Detect which cell encompasses the target text, then output its (X, Y) center coordinate. 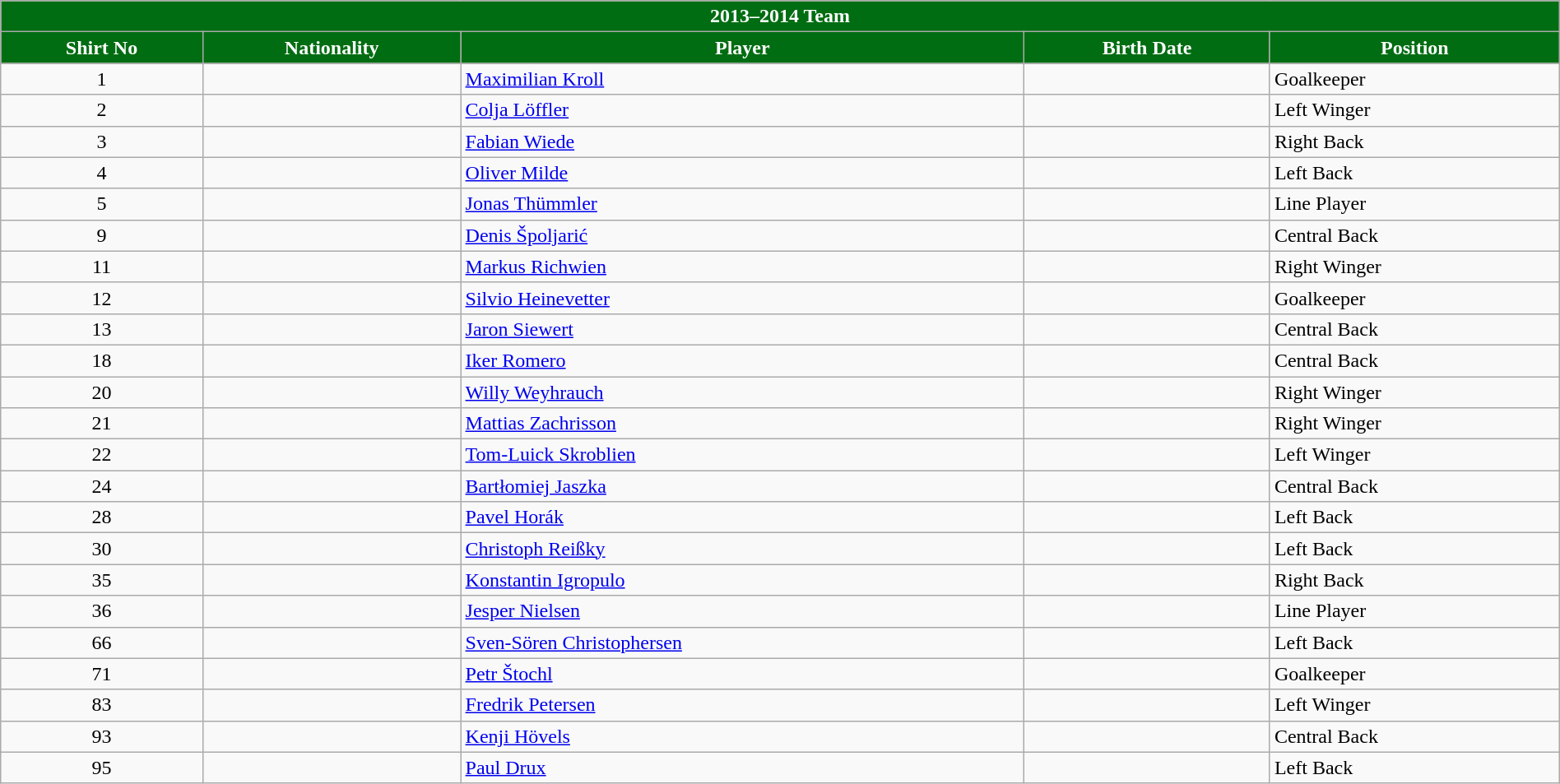
Fredrik Petersen (742, 705)
Nationality (332, 48)
35 (102, 580)
Kenji Hövels (742, 736)
Pavel Horák (742, 517)
28 (102, 517)
Jaron Siewert (742, 329)
Birth Date (1147, 48)
Shirt No (102, 48)
22 (102, 455)
4 (102, 173)
Denis Špoljarić (742, 235)
Fabian Wiede (742, 141)
Paul Drux (742, 768)
Mattias Zachrisson (742, 424)
30 (102, 549)
Oliver Milde (742, 173)
Markus Richwien (742, 267)
5 (102, 204)
24 (102, 486)
Position (1414, 48)
Jesper Nielsen (742, 611)
Christoph Reißky (742, 549)
Sven-Sören Christophersen (742, 643)
93 (102, 736)
20 (102, 392)
Konstantin Igropulo (742, 580)
71 (102, 674)
Silvio Heinevetter (742, 298)
95 (102, 768)
Bartłomiej Jaszka (742, 486)
3 (102, 141)
1 (102, 79)
Willy Weyhrauch (742, 392)
Maximilian Kroll (742, 79)
2 (102, 110)
Iker Romero (742, 360)
Player (742, 48)
12 (102, 298)
2013–2014 Team (780, 16)
66 (102, 643)
13 (102, 329)
Colja Löffler (742, 110)
Tom-Luick Skroblien (742, 455)
9 (102, 235)
21 (102, 424)
Jonas Thümmler (742, 204)
36 (102, 611)
Petr Štochl (742, 674)
18 (102, 360)
11 (102, 267)
83 (102, 705)
